Find where the given text appears and provide that cell's center as [X, Y] coordinate. 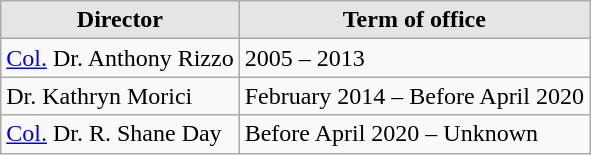
Dr. Kathryn Morici [120, 96]
Term of office [414, 20]
Before April 2020 – Unknown [414, 134]
2005 – 2013 [414, 58]
Col. Dr. Anthony Rizzo [120, 58]
February 2014 – Before April 2020 [414, 96]
Col. Dr. R. Shane Day [120, 134]
Director [120, 20]
